Locate the cell with the specified text and output its (x, y) center coordinate. 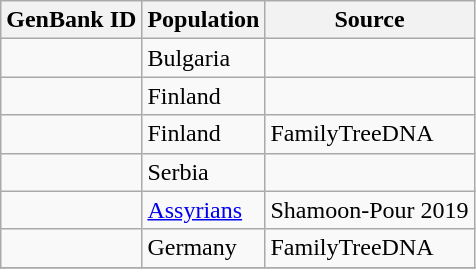
Serbia (204, 172)
Source (370, 20)
Germany (204, 248)
Assyrians (204, 210)
GenBank ID (72, 20)
Population (204, 20)
Shamoon-Pour 2019 (370, 210)
Bulgaria (204, 58)
